Determine the [X, Y] coordinate at the center of the cell enclosing the given text.  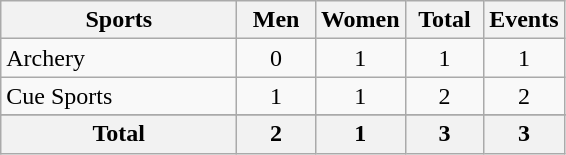
0 [276, 58]
Men [276, 20]
Archery [119, 58]
Events [524, 20]
Sports [119, 20]
Cue Sports [119, 96]
Women [360, 20]
